Identify which cell holds the provided text, then report its (X, Y) central coordinate. 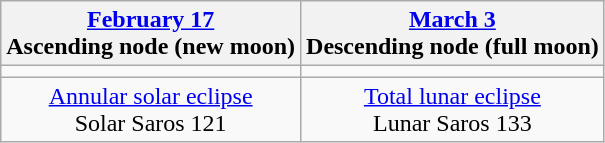
February 17Ascending node (new moon) (151, 34)
Annular solar eclipseSolar Saros 121 (151, 110)
Total lunar eclipseLunar Saros 133 (453, 110)
March 3Descending node (full moon) (453, 34)
